Return (x, y) of the center of cell containing provided text 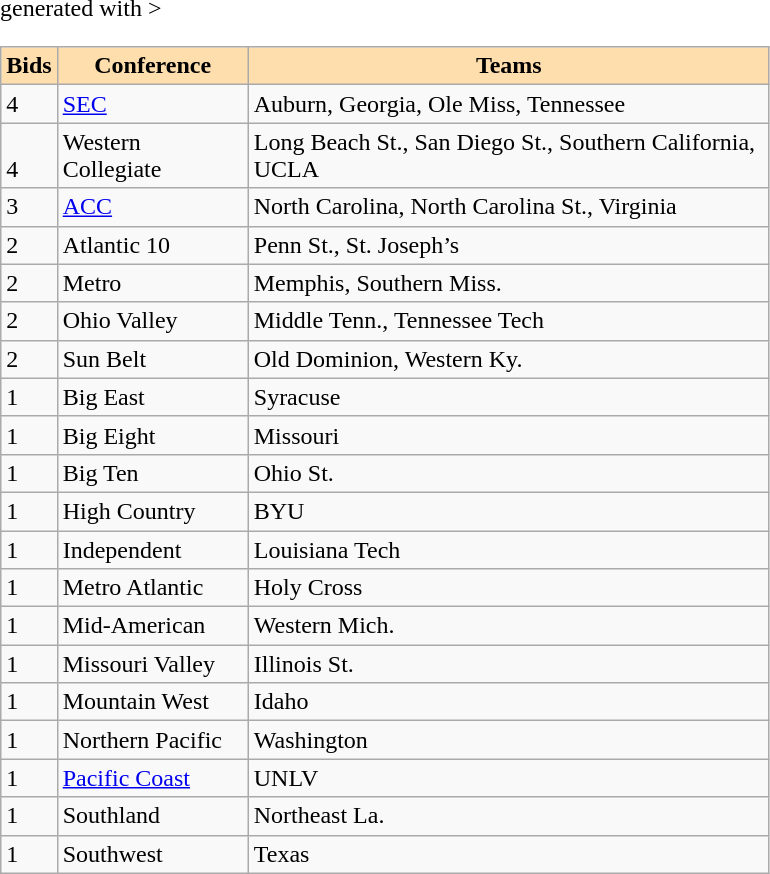
Independent (152, 549)
Big East (152, 397)
Middle Tenn., Tennessee Tech (508, 321)
BYU (508, 511)
Mid-American (152, 626)
UNLV (508, 778)
Conference (152, 66)
Missouri Valley (152, 664)
Western Collegiate (152, 156)
Idaho (508, 702)
Metro Atlantic (152, 588)
Mountain West (152, 702)
Southland (152, 816)
Metro (152, 283)
Bids (29, 66)
Illinois St. (508, 664)
Big Ten (152, 473)
Old Dominion, Western Ky. (508, 359)
Northern Pacific (152, 740)
Syracuse (508, 397)
Washington (508, 740)
Atlantic 10 (152, 245)
Louisiana Tech (508, 549)
Missouri (508, 435)
High Country (152, 511)
Memphis, Southern Miss. (508, 283)
Sun Belt (152, 359)
Penn St., St. Joseph’s (508, 245)
Ohio Valley (152, 321)
Auburn, Georgia, Ole Miss, Tennessee (508, 104)
Pacific Coast (152, 778)
Texas (508, 854)
Western Mich. (508, 626)
Long Beach St., San Diego St., Southern California, UCLA (508, 156)
Holy Cross (508, 588)
SEC (152, 104)
North Carolina, North Carolina St., Virginia (508, 207)
Big Eight (152, 435)
Northeast La. (508, 816)
Ohio St. (508, 473)
3 (29, 207)
ACC (152, 207)
Southwest (152, 854)
Teams (508, 66)
